Determine the [x, y] coordinate at the center of the cell enclosing the given text.  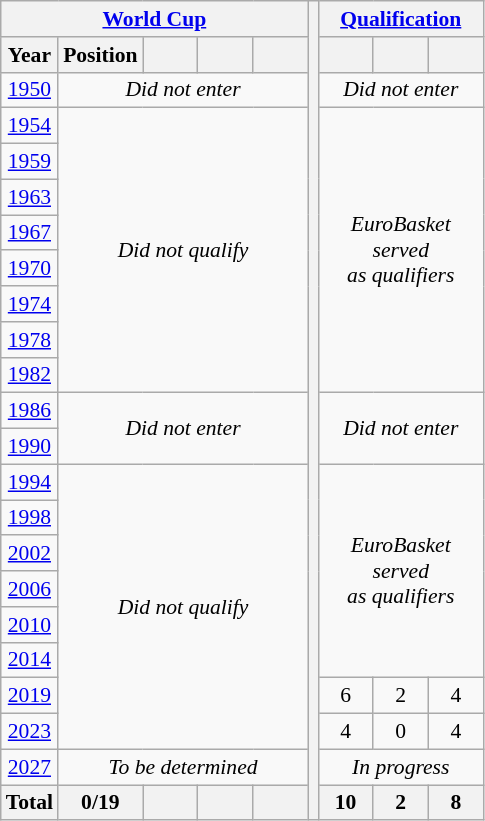
1950 [30, 90]
1978 [30, 340]
In progress [400, 767]
1974 [30, 304]
To be determined [183, 767]
1986 [30, 411]
1954 [30, 126]
2014 [30, 660]
1982 [30, 375]
2006 [30, 589]
Total [30, 803]
0/19 [100, 803]
2027 [30, 767]
2023 [30, 732]
1967 [30, 233]
1998 [30, 518]
6 [346, 696]
2019 [30, 696]
Qualification [400, 19]
2010 [30, 625]
Year [30, 55]
Position [100, 55]
0 [400, 732]
10 [346, 803]
1994 [30, 482]
1990 [30, 447]
8 [456, 803]
1963 [30, 197]
2002 [30, 554]
World Cup [154, 19]
1959 [30, 162]
1970 [30, 269]
